Determine the (x, y) coordinate at the center of the cell enclosing the given text.  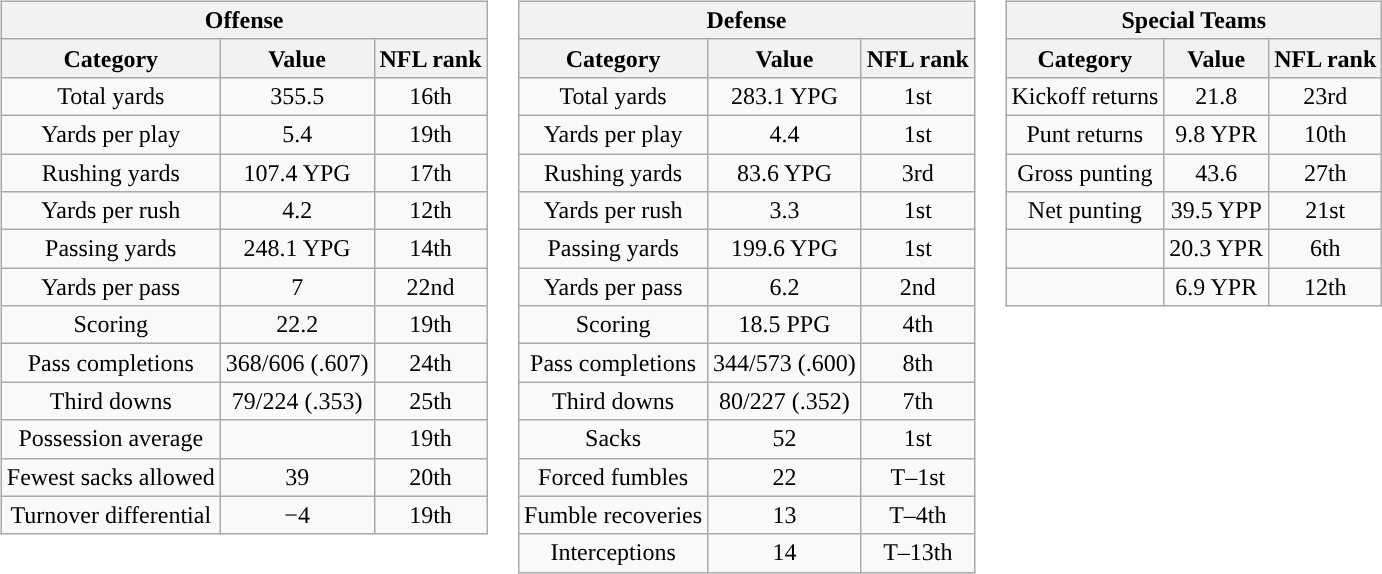
Kickoff returns (1085, 96)
Special Teams (1194, 20)
23rd (1326, 96)
107.4 YPG (297, 173)
2nd (918, 287)
43.6 (1216, 173)
13 (785, 515)
25th (430, 401)
21.8 (1216, 96)
283.1 YPG (785, 96)
20.3 YPR (1216, 249)
39.5 YPP (1216, 211)
7 (297, 287)
16th (430, 96)
Defense (747, 20)
52 (785, 439)
368/606 (.607) (297, 363)
27th (1326, 173)
4th (918, 325)
−4 (297, 515)
9.8 YPR (1216, 134)
Fewest sacks allowed (110, 477)
Offense (244, 20)
Punt returns (1085, 134)
22.2 (297, 325)
T–13th (918, 553)
39 (297, 477)
355.5 (297, 96)
22nd (430, 287)
10th (1326, 134)
79/224 (.353) (297, 401)
Net punting (1085, 211)
24th (430, 363)
22 (785, 477)
20th (430, 477)
6.2 (785, 287)
80/227 (.352) (785, 401)
Interceptions (614, 553)
3.3 (785, 211)
6.9 YPR (1216, 287)
14th (430, 249)
344/573 (.600) (785, 363)
248.1 YPG (297, 249)
3rd (918, 173)
T–1st (918, 477)
6th (1326, 249)
Fumble recoveries (614, 515)
4.2 (297, 211)
Possession average (110, 439)
21st (1326, 211)
14 (785, 553)
199.6 YPG (785, 249)
T–4th (918, 515)
Forced fumbles (614, 477)
7th (918, 401)
Turnover differential (110, 515)
17th (430, 173)
83.6 YPG (785, 173)
4.4 (785, 134)
Gross punting (1085, 173)
8th (918, 363)
5.4 (297, 134)
Sacks (614, 439)
18.5 PPG (785, 325)
